Pinpoint the cell where the given text exists, returning its (X, Y) midpoint coordinate. 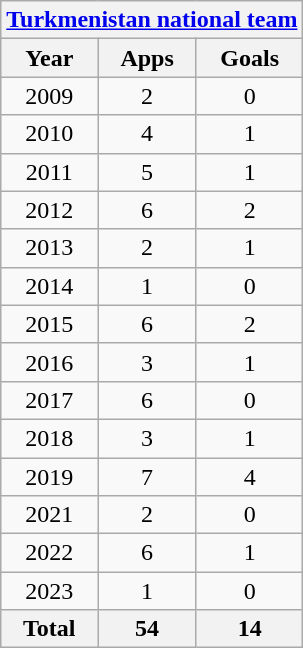
2017 (50, 400)
2010 (50, 134)
2011 (50, 172)
Apps (147, 58)
2023 (50, 591)
2021 (50, 515)
7 (147, 477)
2018 (50, 438)
54 (147, 629)
2009 (50, 96)
Goals (250, 58)
Year (50, 58)
2012 (50, 210)
Total (50, 629)
2015 (50, 324)
2014 (50, 286)
14 (250, 629)
2013 (50, 248)
Turkmenistan national team (152, 20)
2016 (50, 362)
2022 (50, 553)
5 (147, 172)
2019 (50, 477)
